From the cell containing the given text, extract its center point as (X, Y) coordinate. 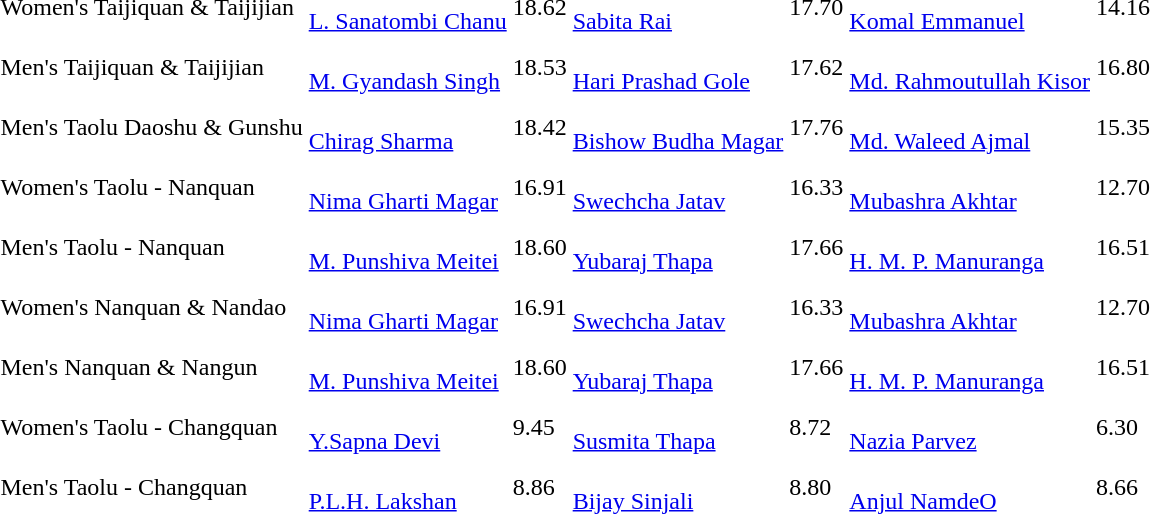
Nazia Parvez (970, 428)
9.45 (540, 428)
17.76 (816, 128)
8.72 (816, 428)
Md. Waleed Ajmal (970, 128)
Bishow Budha Magar (678, 128)
Y.Sapna Devi (408, 428)
Susmita Thapa (678, 428)
Chirag Sharma (408, 128)
M. Gyandash Singh (408, 68)
Hari Prashad Gole (678, 68)
18.53 (540, 68)
Md. Rahmoutullah Kisor (970, 68)
17.62 (816, 68)
18.42 (540, 128)
